Capture the cell that displays the provided text and extract its [x, y] central coordinate. 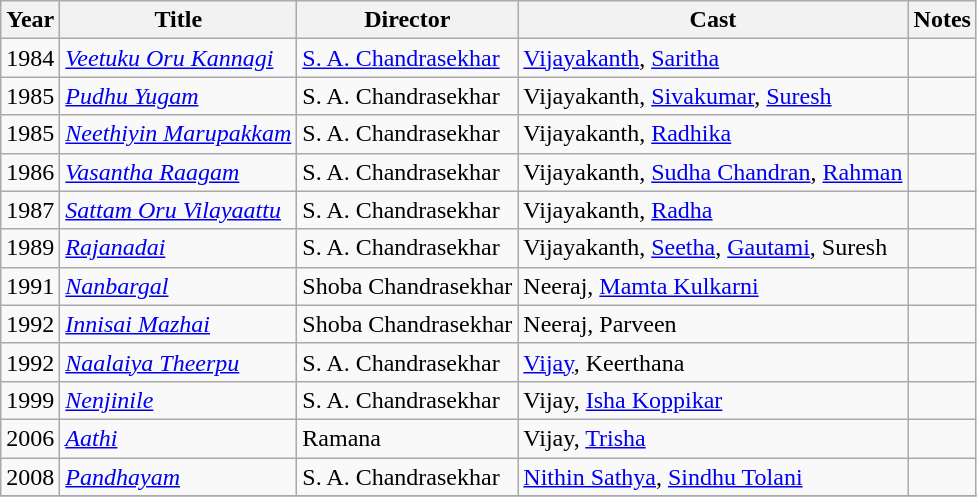
1999 [30, 400]
1991 [30, 286]
Year [30, 20]
1984 [30, 58]
Cast [713, 20]
Vasantha Raagam [178, 172]
Vijay, Keerthana [713, 362]
1987 [30, 210]
Innisai Mazhai [178, 324]
1989 [30, 248]
Vijayakanth, Seetha, Gautami, Suresh [713, 248]
Naalaiya Theerpu [178, 362]
Vijayakanth, Sivakumar, Suresh [713, 96]
Ramana [408, 438]
Vijayakanth, Radhika [713, 134]
Neeraj, Parveen [713, 324]
Neethiyin Marupakkam [178, 134]
Nenjinile [178, 400]
Notes [942, 20]
2006 [30, 438]
Sattam Oru Vilayaattu [178, 210]
Pandhayam [178, 477]
1986 [30, 172]
Neeraj, Mamta Kulkarni [713, 286]
Vijayakanth, Radha [713, 210]
Veetuku Oru Kannagi [178, 58]
Pudhu Yugam [178, 96]
Vijay, Trisha [713, 438]
Title [178, 20]
Nanbargal [178, 286]
Rajanadai [178, 248]
Aathi [178, 438]
Vijayakanth, Sudha Chandran, Rahman [713, 172]
Director [408, 20]
Vijay, Isha Koppikar [713, 400]
Vijayakanth, Saritha [713, 58]
2008 [30, 477]
Nithin Sathya, Sindhu Tolani [713, 477]
